Provide the (x, y) coordinate of the cell's center where the given text is located.  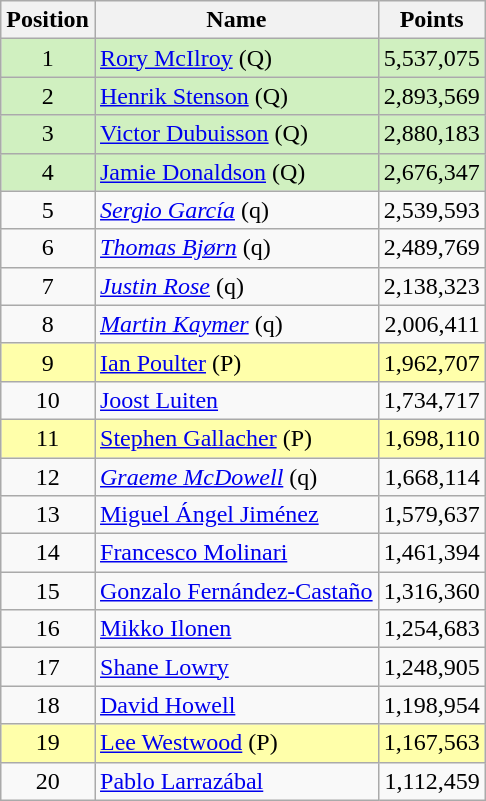
Martin Kaymer (q) (236, 324)
2 (48, 96)
Thomas Bjørn (q) (236, 248)
12 (48, 477)
Ian Poulter (P) (236, 362)
Francesco Molinari (236, 553)
Sergio García (q) (236, 210)
Name (236, 20)
5,537,075 (432, 58)
Graeme McDowell (q) (236, 477)
David Howell (236, 705)
1,112,459 (432, 781)
2,006,411 (432, 324)
1,198,954 (432, 705)
18 (48, 705)
20 (48, 781)
Points (432, 20)
1 (48, 58)
5 (48, 210)
2,539,593 (432, 210)
1,668,114 (432, 477)
Justin Rose (q) (236, 286)
Mikko Ilonen (236, 629)
Gonzalo Fernández-Castaño (236, 591)
11 (48, 438)
1,698,110 (432, 438)
8 (48, 324)
6 (48, 248)
2,880,183 (432, 134)
1,254,683 (432, 629)
1,579,637 (432, 515)
Victor Dubuisson (Q) (236, 134)
1,167,563 (432, 743)
4 (48, 172)
Position (48, 20)
1,461,394 (432, 553)
3 (48, 134)
Shane Lowry (236, 667)
19 (48, 743)
2,893,569 (432, 96)
Stephen Gallacher (P) (236, 438)
15 (48, 591)
2,676,347 (432, 172)
2,138,323 (432, 286)
Pablo Larrazábal (236, 781)
Henrik Stenson (Q) (236, 96)
1,316,360 (432, 591)
9 (48, 362)
Rory McIlroy (Q) (236, 58)
16 (48, 629)
Joost Luiten (236, 400)
1,962,707 (432, 362)
2,489,769 (432, 248)
Miguel Ángel Jiménez (236, 515)
Jamie Donaldson (Q) (236, 172)
13 (48, 515)
1,734,717 (432, 400)
10 (48, 400)
17 (48, 667)
Lee Westwood (P) (236, 743)
1,248,905 (432, 667)
14 (48, 553)
7 (48, 286)
